Output the (x, y) coordinate of the center of the cell containing the given text.  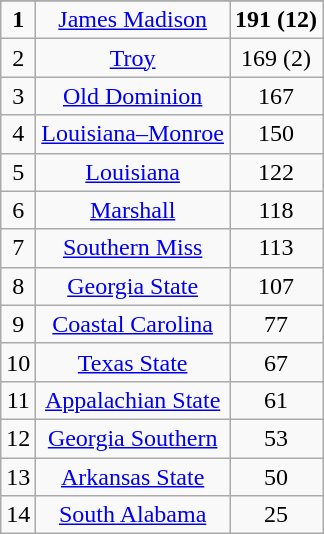
Appalachian State (133, 400)
14 (18, 515)
Louisiana–Monroe (133, 134)
5 (18, 172)
4 (18, 134)
Southern Miss (133, 248)
67 (276, 362)
Arkansas State (133, 477)
Georgia Southern (133, 438)
13 (18, 477)
Louisiana (133, 172)
167 (276, 96)
6 (18, 210)
11 (18, 400)
Marshall (133, 210)
107 (276, 286)
Georgia State (133, 286)
10 (18, 362)
James Madison (133, 20)
3 (18, 96)
53 (276, 438)
50 (276, 477)
169 (2) (276, 58)
8 (18, 286)
2 (18, 58)
Old Dominion (133, 96)
150 (276, 134)
118 (276, 210)
Coastal Carolina (133, 324)
113 (276, 248)
122 (276, 172)
25 (276, 515)
61 (276, 400)
Texas State (133, 362)
12 (18, 438)
9 (18, 324)
South Alabama (133, 515)
1 (18, 20)
77 (276, 324)
7 (18, 248)
Troy (133, 58)
191 (12) (276, 20)
